Identify which cell holds the provided text, then report its (X, Y) central coordinate. 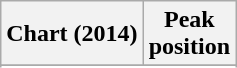
Peakposition (189, 34)
Chart (2014) (72, 34)
